Capture the cell that displays the provided text and extract its [x, y] central coordinate. 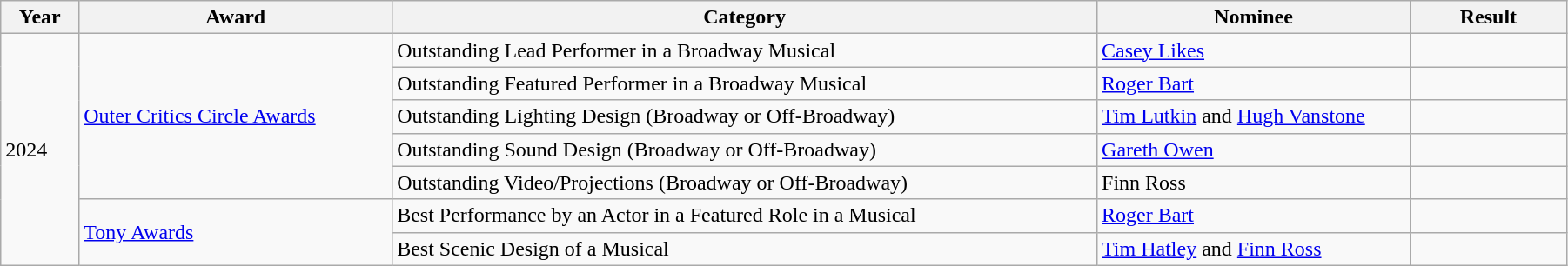
Award [236, 17]
Outer Critics Circle Awards [236, 116]
Year [40, 17]
Tim Lutkin and Hugh Vanstone [1254, 116]
Outstanding Featured Performer in a Broadway Musical [745, 83]
Best Performance by an Actor in a Featured Role in a Musical [745, 216]
Outstanding Lead Performer in a Broadway Musical [745, 50]
Gareth Owen [1254, 150]
Outstanding Lighting Design (Broadway or Off-Broadway) [745, 116]
Outstanding Sound Design (Broadway or Off-Broadway) [745, 150]
Result [1488, 17]
Tim Hatley and Finn Ross [1254, 249]
Casey Likes [1254, 50]
Category [745, 17]
Best Scenic Design of a Musical [745, 249]
Tony Awards [236, 232]
Nominee [1254, 17]
2024 [40, 150]
Outstanding Video/Projections (Broadway or Off-Broadway) [745, 183]
Finn Ross [1254, 183]
